Provide the [x, y] coordinate of the cell's center where the given text is located.  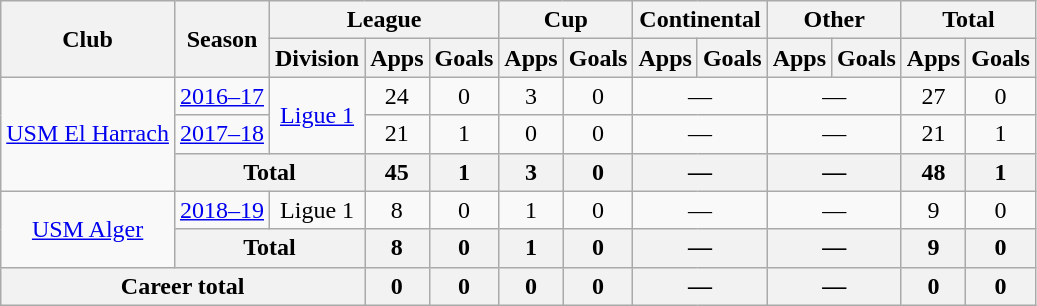
USM El Harrach [88, 134]
League [384, 20]
Division [318, 58]
24 [397, 96]
2017–18 [222, 134]
45 [397, 172]
USM Alger [88, 229]
Continental [700, 20]
2016–17 [222, 96]
48 [933, 172]
Club [88, 39]
Career total [183, 286]
Season [222, 39]
2018–19 [222, 210]
Cup [566, 20]
Other [834, 20]
27 [933, 96]
